Capture the cell that displays the provided text and extract its [X, Y] central coordinate. 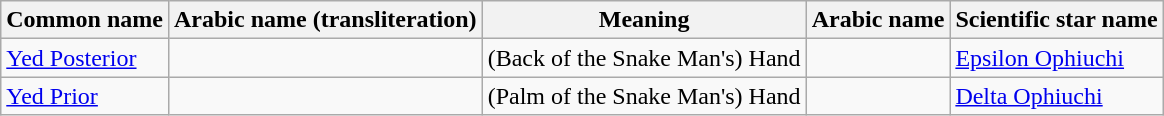
Scientific star name [1056, 20]
(Palm of the Snake Man's) Hand [644, 96]
Yed Prior [85, 96]
Common name [85, 20]
Meaning [644, 20]
(Back of the Snake Man's) Hand [644, 58]
Arabic name (transliteration) [325, 20]
Yed Posterior [85, 58]
Epsilon Ophiuchi [1056, 58]
Arabic name [878, 20]
Delta Ophiuchi [1056, 96]
